Extract the [X, Y] coordinate from the center of the cell holding the provided text.  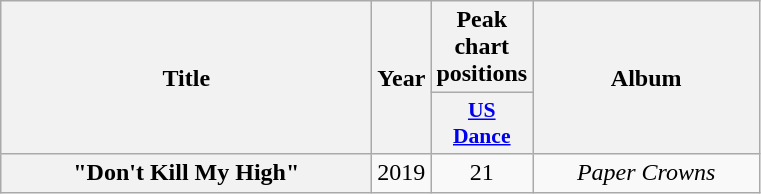
Peak chart positions [482, 47]
Album [646, 78]
Paper Crowns [646, 173]
Year [402, 78]
2019 [402, 173]
Title [186, 78]
USDance [482, 124]
21 [482, 173]
"Don't Kill My High" [186, 173]
